Output the [X, Y] coordinate of the center of the cell containing the given text.  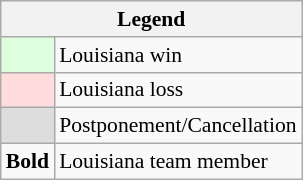
Louisiana team member [178, 162]
Postponement/Cancellation [178, 126]
Legend [152, 19]
Bold [28, 162]
Louisiana win [178, 55]
Louisiana loss [178, 90]
